Provide the [X, Y] coordinate of the cell's center where the given text is located.  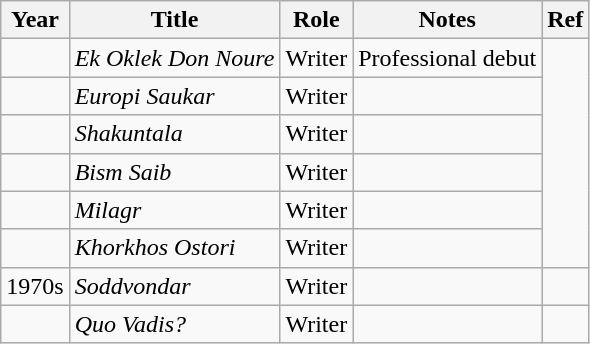
Professional debut [448, 58]
Ref [566, 20]
1970s [35, 286]
Ek Oklek Don Noure [174, 58]
Notes [448, 20]
Title [174, 20]
Soddvondar [174, 286]
Milagr [174, 210]
Role [316, 20]
Year [35, 20]
Quo Vadis? [174, 324]
Europi Saukar [174, 96]
Khorkhos Ostori [174, 248]
Shakuntala [174, 134]
Bism Saib [174, 172]
